For the text-containing cell, return its midpoint in (x, y) coordinate format. 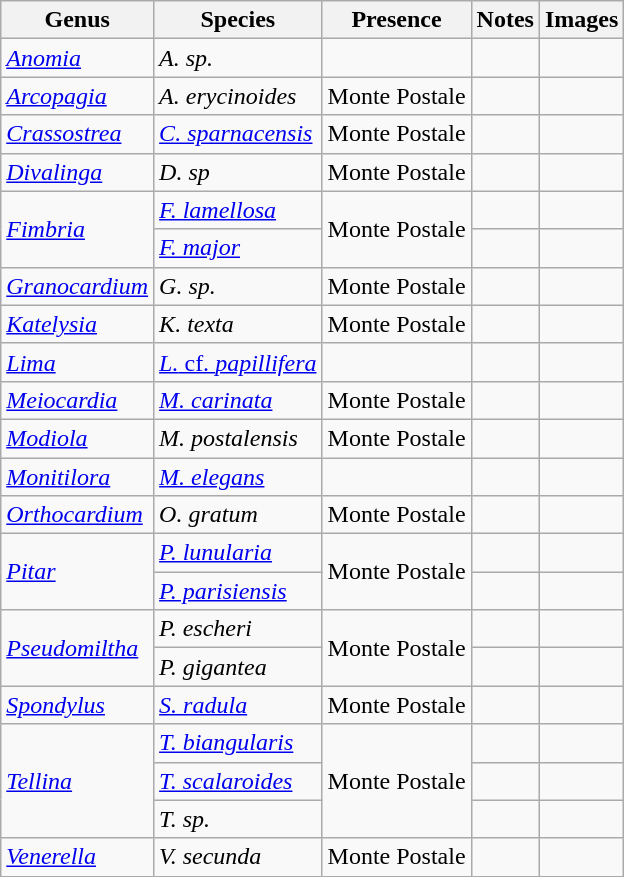
Arcopagia (78, 96)
Presence (396, 20)
Pitar (78, 572)
Tellina (78, 781)
A. sp. (238, 58)
Species (238, 20)
O. gratum (238, 515)
V. secunda (238, 857)
K. texta (238, 324)
Pseudomiltha (78, 648)
Genus (78, 20)
Orthocardium (78, 515)
P. escheri (238, 629)
Monitilora (78, 477)
Modiola (78, 438)
F. lamellosa (238, 210)
L. cf. papillifera (238, 362)
G. sp. (238, 286)
S. radula (238, 705)
D. sp (238, 172)
Venerella (78, 857)
Crassostrea (78, 134)
T. sp. (238, 819)
M. postalensis (238, 438)
M. elegans (238, 477)
T. scalaroides (238, 781)
Anomia (78, 58)
P. parisiensis (238, 591)
M. carinata (238, 400)
Meiocardia (78, 400)
Lima (78, 362)
Divalinga (78, 172)
Granocardium (78, 286)
C. sparnacensis (238, 134)
A. erycinoides (238, 96)
Katelysia (78, 324)
P. lunularia (238, 553)
Images (581, 20)
Spondylus (78, 705)
Notes (505, 20)
Fimbria (78, 229)
P. gigantea (238, 667)
T. biangularis (238, 743)
F. major (238, 248)
